Scan for the cell matching the given text and deliver its [X, Y] coordinate at center. 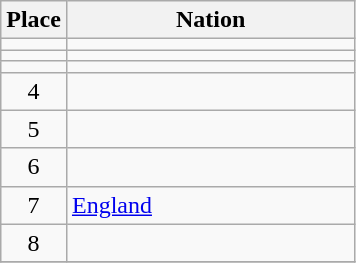
6 [34, 167]
7 [34, 205]
8 [34, 243]
Nation [210, 20]
4 [34, 91]
5 [34, 129]
England [210, 205]
Place [34, 20]
